Identify which cell holds the provided text, then report its (x, y) central coordinate. 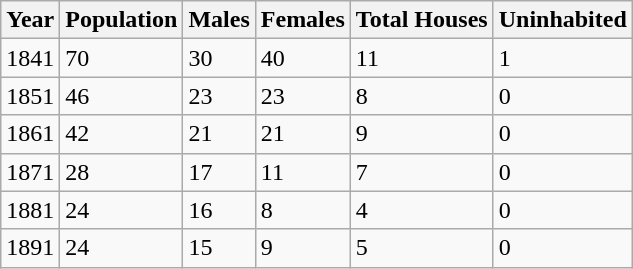
4 (422, 210)
28 (122, 172)
Males (219, 20)
5 (422, 248)
30 (219, 58)
70 (122, 58)
42 (122, 134)
Year (30, 20)
Uninhabited (562, 20)
1871 (30, 172)
7 (422, 172)
16 (219, 210)
1861 (30, 134)
Females (302, 20)
1891 (30, 248)
1841 (30, 58)
1 (562, 58)
17 (219, 172)
15 (219, 248)
46 (122, 96)
40 (302, 58)
1851 (30, 96)
Population (122, 20)
1881 (30, 210)
Total Houses (422, 20)
